Determine the [x, y] coordinate at the center of the cell enclosing the given text.  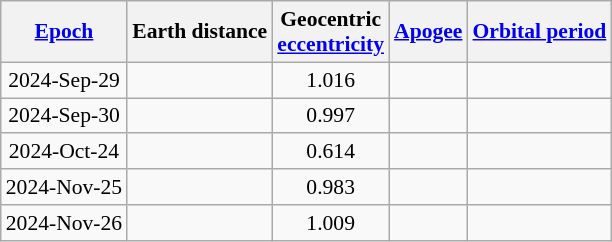
0.997 [330, 116]
1.009 [330, 223]
2024-Nov-26 [64, 223]
2024-Nov-25 [64, 187]
2024-Sep-29 [64, 80]
Epoch [64, 32]
0.983 [330, 187]
2024-Sep-30 [64, 116]
1.016 [330, 80]
Earth distance [200, 32]
Geocentriceccentricity [330, 32]
0.614 [330, 152]
Orbital period [540, 32]
2024-Oct-24 [64, 152]
Apogee [428, 32]
